From the cell containing the given text, extract its center point as (X, Y) coordinate. 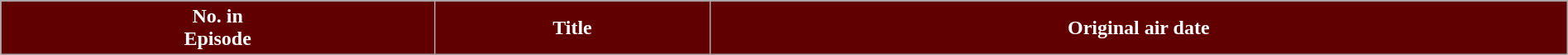
Original air date (1138, 28)
No. inEpisode (218, 28)
Title (572, 28)
